Return the [X, Y] coordinate for the center point of the cell that contains the specified text.  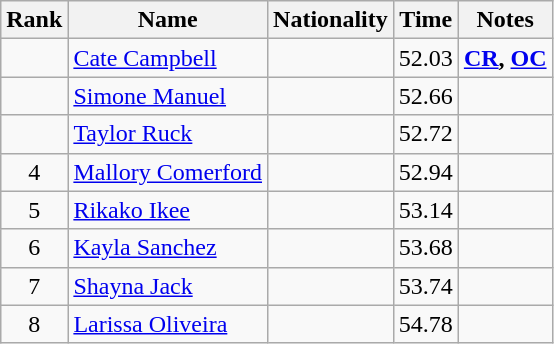
7 [34, 286]
Mallory Comerford [168, 172]
6 [34, 248]
52.72 [426, 134]
53.68 [426, 248]
52.66 [426, 96]
Rikako Ikee [168, 210]
Kayla Sanchez [168, 248]
53.14 [426, 210]
Taylor Ruck [168, 134]
53.74 [426, 286]
Time [426, 20]
Notes [505, 20]
Name [168, 20]
4 [34, 172]
Nationality [331, 20]
52.03 [426, 58]
Shayna Jack [168, 286]
52.94 [426, 172]
8 [34, 324]
CR, OC [505, 58]
Rank [34, 20]
54.78 [426, 324]
Larissa Oliveira [168, 324]
5 [34, 210]
Simone Manuel [168, 96]
Cate Campbell [168, 58]
